For the text-containing cell, return its midpoint in [x, y] coordinate format. 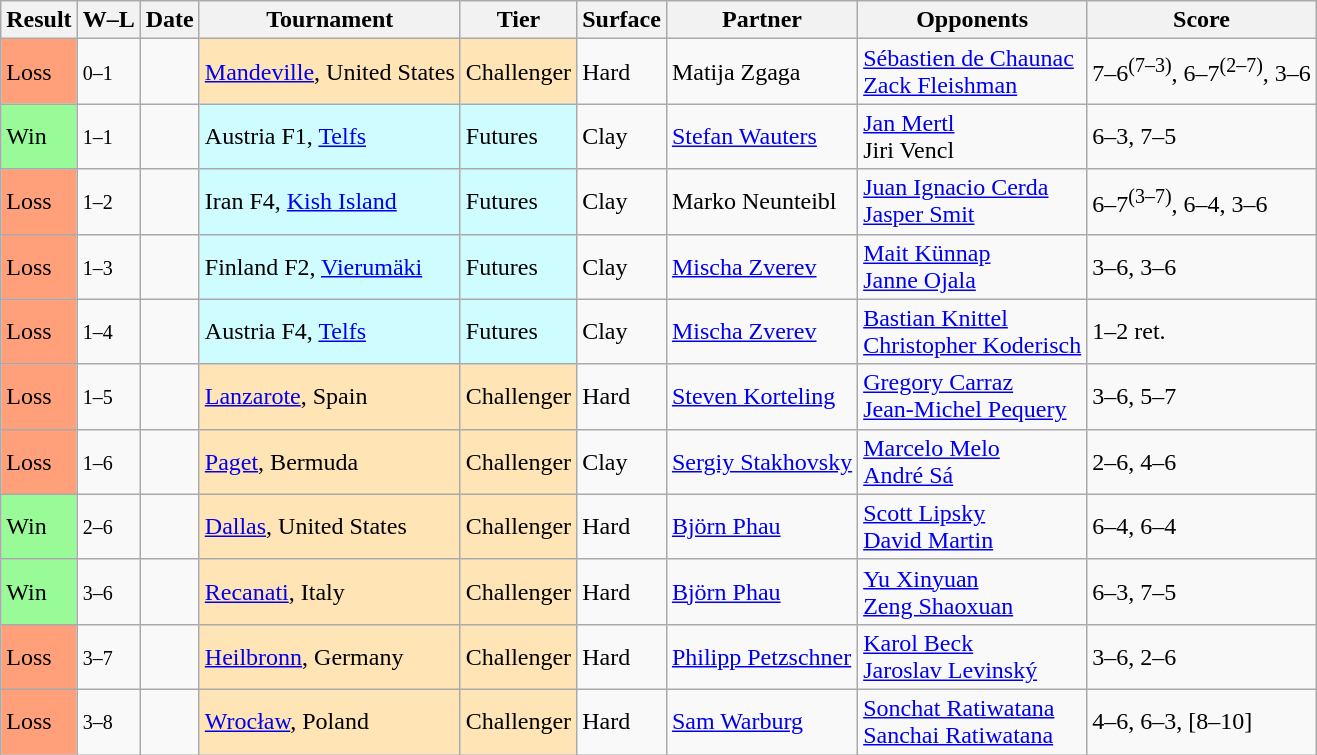
Heilbronn, Germany [330, 656]
Surface [622, 20]
Tier [518, 20]
Sam Warburg [762, 722]
1–2 ret. [1202, 332]
Marcelo Melo André Sá [972, 462]
Sébastien de Chaunac Zack Fleishman [972, 72]
3–6, 2–6 [1202, 656]
3–6 [108, 592]
Mandeville, United States [330, 72]
7–6(7–3), 6–7(2–7), 3–6 [1202, 72]
4–6, 6–3, [8–10] [1202, 722]
2–6, 4–6 [1202, 462]
1–2 [108, 202]
Dallas, United States [330, 526]
Paget, Bermuda [330, 462]
1–1 [108, 136]
Partner [762, 20]
6–7(3–7), 6–4, 3–6 [1202, 202]
Score [1202, 20]
Jan Mertl Jiri Vencl [972, 136]
Recanati, Italy [330, 592]
1–5 [108, 396]
Philipp Petzschner [762, 656]
Karol Beck Jaroslav Levinský [972, 656]
Sonchat Ratiwatana Sanchai Ratiwatana [972, 722]
Austria F1, Telfs [330, 136]
Lanzarote, Spain [330, 396]
Sergiy Stakhovsky [762, 462]
W–L [108, 20]
Marko Neunteibl [762, 202]
2–6 [108, 526]
3–6, 3–6 [1202, 266]
Stefan Wauters [762, 136]
Yu Xinyuan Zeng Shaoxuan [972, 592]
3–7 [108, 656]
Matija Zgaga [762, 72]
1–6 [108, 462]
Mait Künnap Janne Ojala [972, 266]
Result [39, 20]
Bastian Knittel Christopher Koderisch [972, 332]
3–6, 5–7 [1202, 396]
Scott Lipsky David Martin [972, 526]
Steven Korteling [762, 396]
0–1 [108, 72]
1–4 [108, 332]
6–4, 6–4 [1202, 526]
Date [170, 20]
Opponents [972, 20]
Finland F2, Vierumäki [330, 266]
3–8 [108, 722]
Iran F4, Kish Island [330, 202]
Wrocław, Poland [330, 722]
Tournament [330, 20]
1–3 [108, 266]
Austria F4, Telfs [330, 332]
Juan Ignacio Cerda Jasper Smit [972, 202]
Gregory Carraz Jean-Michel Pequery [972, 396]
